Capture the cell that displays the provided text and extract its [X, Y] central coordinate. 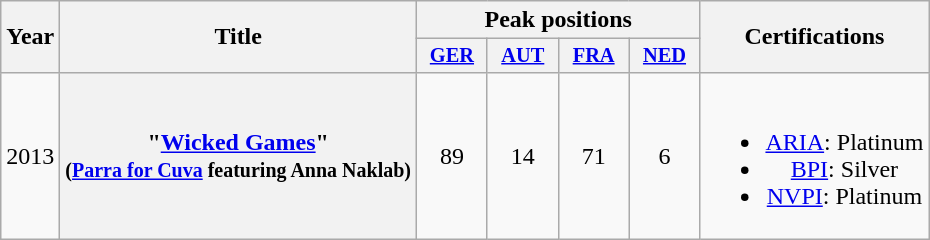
Certifications [814, 37]
NED [664, 56]
"Wicked Games" (Parra for Cuva featuring Anna Naklab) [238, 156]
GER [452, 56]
2013 [30, 156]
FRA [594, 56]
6 [664, 156]
89 [452, 156]
Peak positions [558, 20]
AUT [522, 56]
71 [594, 156]
14 [522, 156]
Year [30, 37]
Title [238, 37]
ARIA: PlatinumBPI: SilverNVPI: Platinum [814, 156]
